Return (X, Y) of the center of cell containing provided text 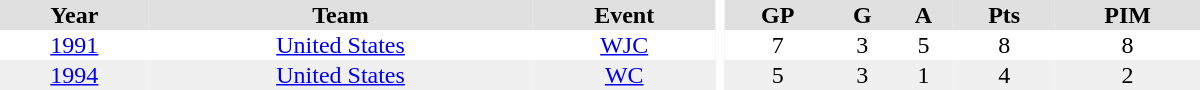
7 (778, 45)
WJC (624, 45)
Year (74, 15)
A (924, 15)
1991 (74, 45)
4 (1004, 75)
PIM (1128, 15)
Event (624, 15)
G (862, 15)
Team (341, 15)
2 (1128, 75)
1 (924, 75)
1994 (74, 75)
Pts (1004, 15)
GP (778, 15)
WC (624, 75)
